Scan for the cell matching the given text and deliver its [X, Y] coordinate at center. 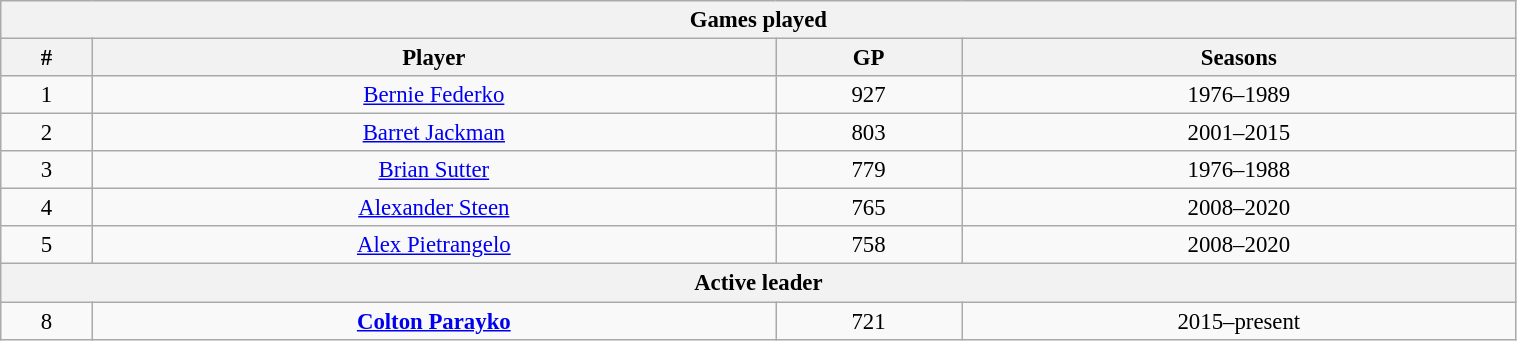
Player [434, 58]
927 [869, 95]
Colton Parayko [434, 321]
8 [46, 321]
2015–present [1239, 321]
765 [869, 208]
Brian Sutter [434, 170]
Games played [758, 20]
2 [46, 133]
Alex Pietrangelo [434, 245]
Seasons [1239, 58]
779 [869, 170]
5 [46, 245]
803 [869, 133]
1976–1988 [1239, 170]
721 [869, 321]
GP [869, 58]
2001–2015 [1239, 133]
4 [46, 208]
1976–1989 [1239, 95]
# [46, 58]
1 [46, 95]
Alexander Steen [434, 208]
3 [46, 170]
Bernie Federko [434, 95]
758 [869, 245]
Barret Jackman [434, 133]
Active leader [758, 283]
